For the text-containing cell, return its midpoint in [x, y] coordinate format. 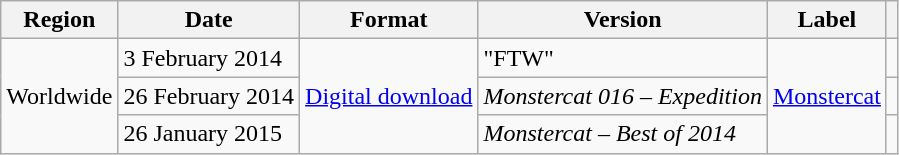
Monstercat [826, 96]
Format [389, 20]
Date [209, 20]
Label [826, 20]
26 February 2014 [209, 96]
"FTW" [622, 58]
Monstercat – Best of 2014 [622, 134]
3 February 2014 [209, 58]
Digital download [389, 96]
26 January 2015 [209, 134]
Region [60, 20]
Worldwide [60, 96]
Version [622, 20]
Monstercat 016 – Expedition [622, 96]
